Detect which cell encompasses the target text, then output its [x, y] center coordinate. 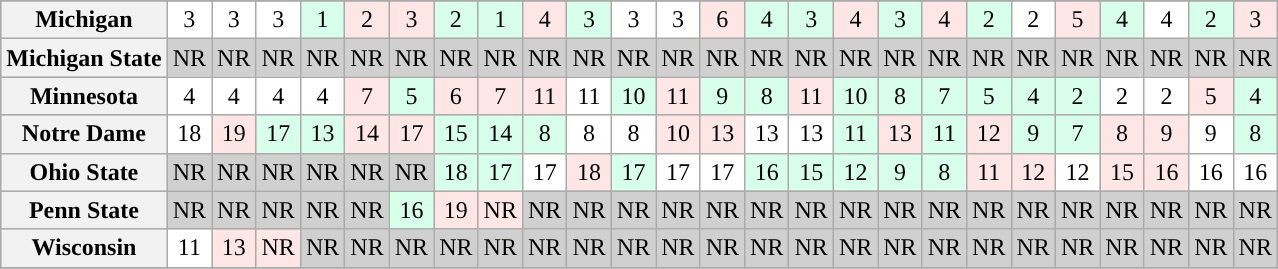
Ohio State [84, 172]
Michigan State [84, 58]
Notre Dame [84, 134]
Penn State [84, 210]
Wisconsin [84, 248]
Michigan [84, 20]
Minnesota [84, 96]
